Determine the [x, y] coordinate at the center of the cell enclosing the given text.  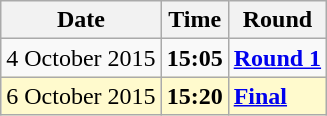
Round [277, 20]
Round 1 [277, 58]
Final [277, 96]
15:20 [194, 96]
6 October 2015 [81, 96]
Time [194, 20]
Date [81, 20]
15:05 [194, 58]
4 October 2015 [81, 58]
